Identify which cell holds the provided text, then report its [x, y] central coordinate. 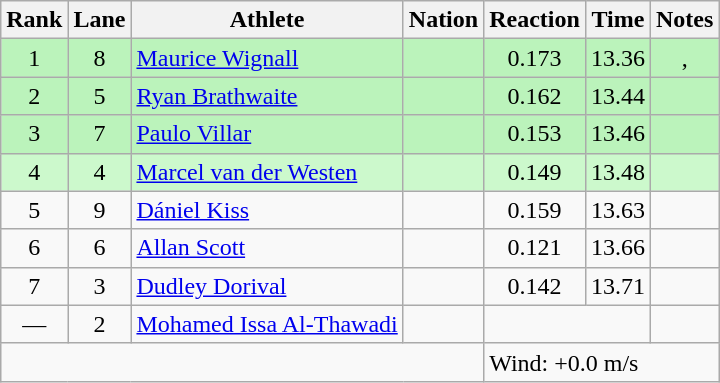
Lane [100, 20]
13.44 [618, 96]
13.63 [618, 210]
Nation [443, 20]
Wind: +0.0 m/s [602, 362]
Allan Scott [267, 248]
0.149 [535, 172]
Athlete [267, 20]
13.66 [618, 248]
0.142 [535, 286]
, [684, 58]
0.162 [535, 96]
13.46 [618, 134]
13.48 [618, 172]
9 [100, 210]
8 [100, 58]
Mohamed Issa Al-Thawadi [267, 324]
13.36 [618, 58]
Notes [684, 20]
Time [618, 20]
Reaction [535, 20]
1 [34, 58]
0.159 [535, 210]
0.121 [535, 248]
0.153 [535, 134]
Dániel Kiss [267, 210]
— [34, 324]
Maurice Wignall [267, 58]
Paulo Villar [267, 134]
Rank [34, 20]
0.173 [535, 58]
Dudley Dorival [267, 286]
Ryan Brathwaite [267, 96]
13.71 [618, 286]
Marcel van der Westen [267, 172]
